Return (x, y) of the center of cell containing provided text 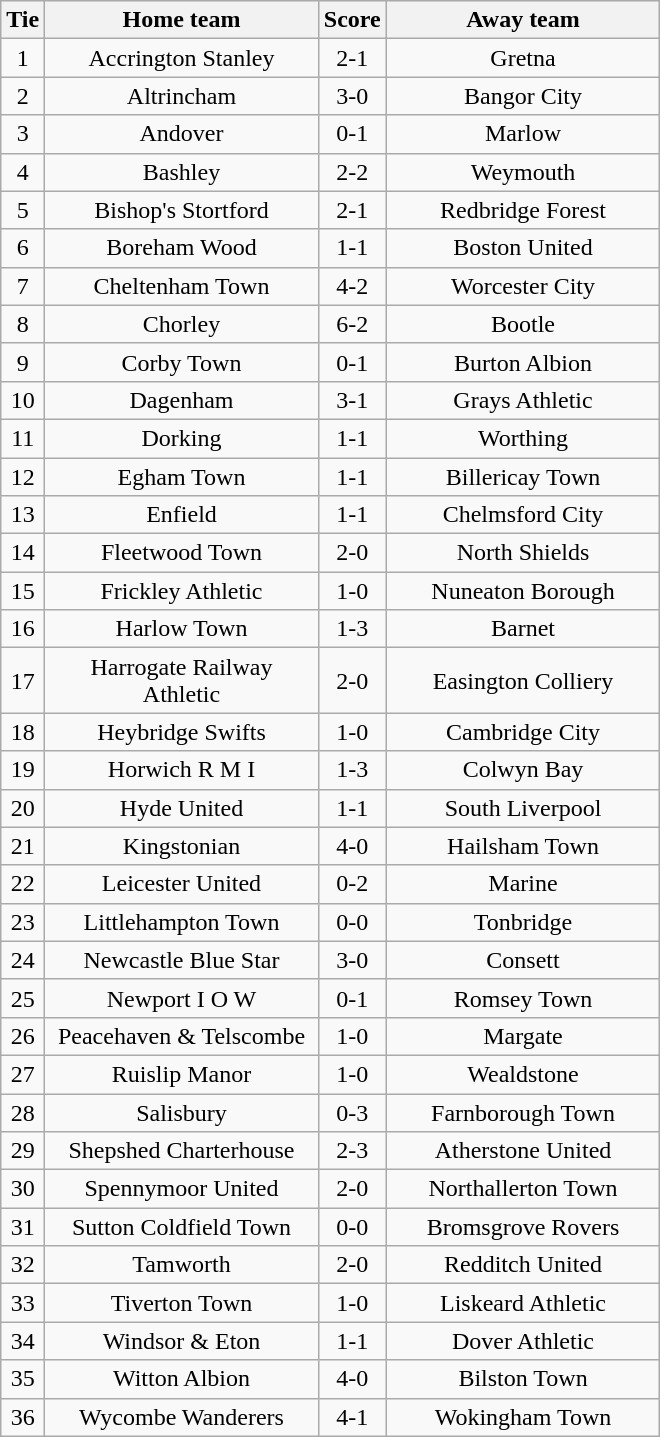
17 (23, 680)
Cambridge City (523, 732)
Windsor & Eton (182, 1341)
Leicester United (182, 884)
30 (23, 1189)
Andover (182, 134)
4 (23, 172)
20 (23, 808)
Chelmsford City (523, 515)
Tiverton Town (182, 1303)
7 (23, 286)
11 (23, 438)
35 (23, 1379)
24 (23, 960)
3 (23, 134)
Newcastle Blue Star (182, 960)
8 (23, 324)
12 (23, 477)
32 (23, 1265)
Dover Athletic (523, 1341)
Altrincham (182, 96)
Easington Colliery (523, 680)
Bashley (182, 172)
2-3 (352, 1151)
Bangor City (523, 96)
13 (23, 515)
Worcester City (523, 286)
Tonbridge (523, 922)
26 (23, 1036)
Wycombe Wanderers (182, 1417)
1 (23, 58)
Harlow Town (182, 629)
Marine (523, 884)
29 (23, 1151)
Away team (523, 20)
18 (23, 732)
Spennymoor United (182, 1189)
Burton Albion (523, 362)
Liskeard Athletic (523, 1303)
16 (23, 629)
6 (23, 248)
Margate (523, 1036)
3-1 (352, 400)
Littlehampton Town (182, 922)
Heybridge Swifts (182, 732)
19 (23, 770)
10 (23, 400)
Bilston Town (523, 1379)
Marlow (523, 134)
27 (23, 1074)
Witton Albion (182, 1379)
5 (23, 210)
Farnborough Town (523, 1113)
Harrogate Railway Athletic (182, 680)
Frickley Athletic (182, 591)
Consett (523, 960)
Weymouth (523, 172)
Kingstonian (182, 846)
Shepshed Charterhouse (182, 1151)
Redbridge Forest (523, 210)
34 (23, 1341)
4-2 (352, 286)
15 (23, 591)
Tie (23, 20)
Worthing (523, 438)
Redditch United (523, 1265)
Wealdstone (523, 1074)
23 (23, 922)
Dagenham (182, 400)
Peacehaven & Telscombe (182, 1036)
Newport I O W (182, 998)
Salisbury (182, 1113)
Colwyn Bay (523, 770)
4-1 (352, 1417)
Chorley (182, 324)
Score (352, 20)
Tamworth (182, 1265)
Boston United (523, 248)
Hyde United (182, 808)
Wokingham Town (523, 1417)
33 (23, 1303)
Nuneaton Borough (523, 591)
Corby Town (182, 362)
Bootle (523, 324)
22 (23, 884)
Bishop's Stortford (182, 210)
South Liverpool (523, 808)
Home team (182, 20)
Egham Town (182, 477)
Cheltenham Town (182, 286)
2-2 (352, 172)
25 (23, 998)
Dorking (182, 438)
0-3 (352, 1113)
Accrington Stanley (182, 58)
Hailsham Town (523, 846)
Gretna (523, 58)
Ruislip Manor (182, 1074)
14 (23, 553)
Bromsgrove Rovers (523, 1227)
28 (23, 1113)
North Shields (523, 553)
Barnet (523, 629)
21 (23, 846)
Fleetwood Town (182, 553)
Northallerton Town (523, 1189)
Boreham Wood (182, 248)
Romsey Town (523, 998)
0-2 (352, 884)
Atherstone United (523, 1151)
6-2 (352, 324)
2 (23, 96)
Billericay Town (523, 477)
Enfield (182, 515)
36 (23, 1417)
9 (23, 362)
Horwich R M I (182, 770)
Grays Athletic (523, 400)
Sutton Coldfield Town (182, 1227)
31 (23, 1227)
